Extract the [x, y] coordinate from the center of the cell holding the provided text.  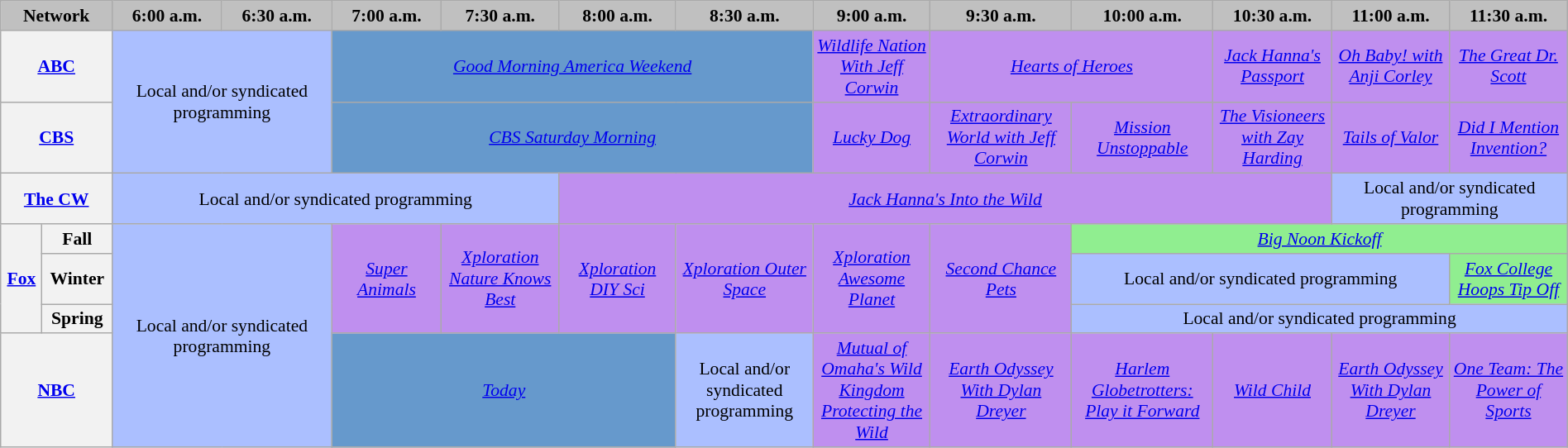
Wildlife Nation With Jeff Corwin [872, 66]
Mission Unstoppable [1143, 137]
Oh Baby! with Anji Corley [1390, 66]
Winter [78, 279]
Xploration DIY Sci [618, 279]
NBC [56, 391]
The Visioneers with Zay Harding [1273, 137]
Network [56, 16]
Spring [78, 319]
Wild Child [1273, 391]
Harlem Globetrotters: Play it Forward [1143, 391]
CBS [56, 137]
Jack Hanna's Passport [1273, 66]
Big Noon Kickoff [1320, 239]
One Team: The Power of Sports [1508, 391]
Xploration Awesome Planet [872, 279]
The CW [56, 198]
The Great Dr. Scott [1508, 66]
6:30 a.m. [276, 16]
Xploration Nature Knows Best [500, 279]
10:00 a.m. [1143, 16]
7:00 a.m. [387, 16]
Tails of Valor [1390, 137]
Hearts of Heroes [1072, 66]
10:30 a.m. [1273, 16]
Fox College Hoops Tip Off [1508, 279]
Extraordinary World with Jeff Corwin [1001, 137]
11:00 a.m. [1390, 16]
Super Animals [387, 279]
Did I Mention Invention? [1508, 137]
CBS Saturday Morning [572, 137]
Lucky Dog [872, 137]
9:00 a.m. [872, 16]
Good Morning America Weekend [572, 66]
Fox [22, 279]
ABC [56, 66]
8:00 a.m. [618, 16]
Second Chance Pets [1001, 279]
Fall [78, 239]
9:30 a.m. [1001, 16]
6:00 a.m. [167, 16]
Xploration Outer Space [744, 279]
8:30 a.m. [744, 16]
Mutual of Omaha's Wild Kingdom Protecting the Wild [872, 391]
11:30 a.m. [1508, 16]
7:30 a.m. [500, 16]
Jack Hanna's Into the Wild [946, 198]
Today [504, 391]
